Return the (x, y) coordinate for the center point of the cell that contains the specified text.  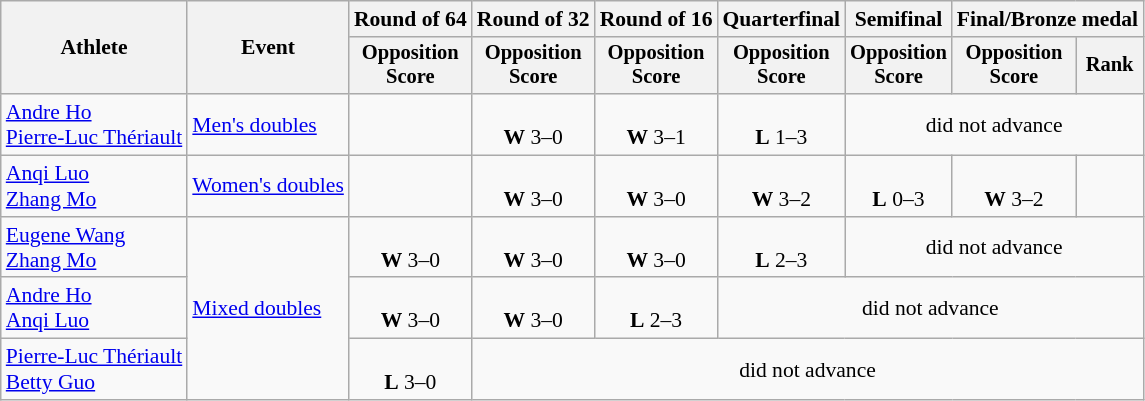
Pierre-Luc ThériaultBetty Guo (94, 370)
Anqi LuoZhang Mo (94, 186)
Round of 32 (534, 19)
L 3–0 (410, 370)
Andre HoAnqi Luo (94, 308)
W 3–1 (656, 124)
Final/Bronze medal (1048, 19)
Round of 16 (656, 19)
Andre HoPierre-Luc Thériault (94, 124)
Women's doubles (268, 186)
L 0–3 (898, 186)
Round of 64 (410, 19)
Mixed doubles (268, 308)
Men's doubles (268, 124)
L 1–3 (782, 124)
Rank (1110, 66)
Quarterfinal (782, 19)
Athlete (94, 48)
Semifinal (898, 19)
Eugene WangZhang Mo (94, 248)
Event (268, 48)
